Extract the (X, Y) coordinate from the center of the cell holding the provided text.  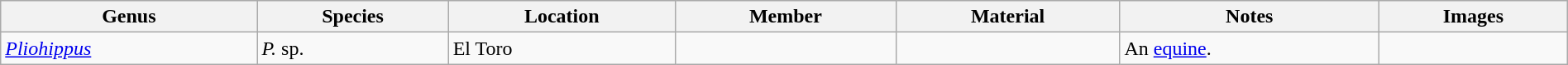
Species (352, 17)
Member (786, 17)
Location (562, 17)
P. sp. (352, 48)
An equine. (1250, 48)
Genus (129, 17)
Pliohippus (129, 48)
Notes (1250, 17)
Images (1474, 17)
Material (1007, 17)
El Toro (562, 48)
